Extract the [X, Y] coordinate from the center of the cell holding the provided text.  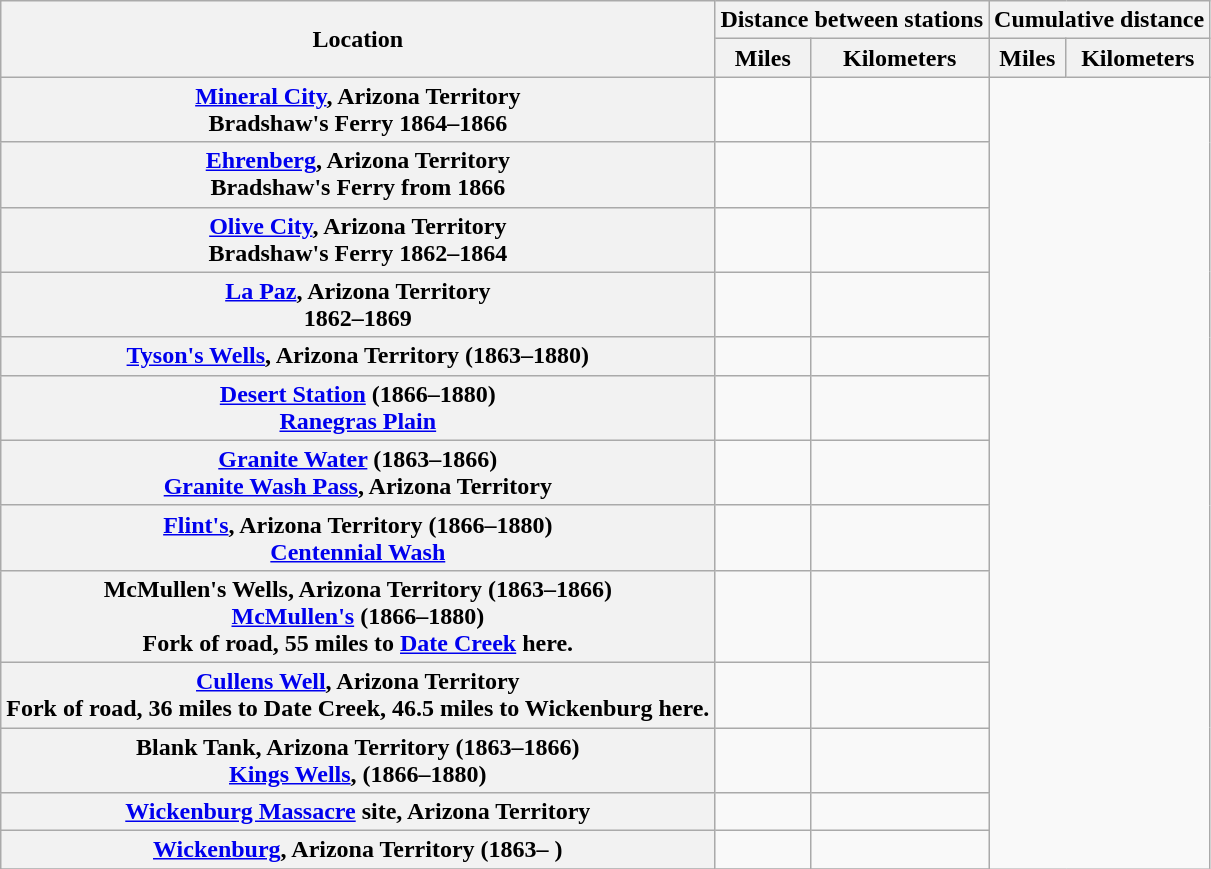
Mineral City, Arizona TerritoryBradshaw's Ferry 1864–1866 [358, 110]
Cumulative distance [1100, 20]
Blank Tank, Arizona Territory (1863–1866) Kings Wells, (1866–1880) [358, 760]
Olive City, Arizona Territory Bradshaw's Ferry 1862–1864 [358, 240]
Desert Station (1866–1880)Ranegras Plain [358, 408]
La Paz, Arizona Territory1862–1869 [358, 304]
McMullen's Wells, Arizona Territory (1863–1866)McMullen's (1866–1880)Fork of road, 55 miles to Date Creek here. [358, 616]
Flint's, Arizona Territory (1866–1880)Centennial Wash [358, 538]
Wickenburg, Arizona Territory (1863– ) [358, 850]
Location [358, 39]
Cullens Well, Arizona Territory Fork of road, 36 miles to Date Creek, 46.5 miles to Wickenburg here. [358, 694]
Tyson's Wells, Arizona Territory (1863–1880) [358, 356]
Wickenburg Massacre site, Arizona Territory [358, 812]
Ehrenberg, Arizona TerritoryBradshaw's Ferry from 1866 [358, 174]
Granite Water (1863–1866)Granite Wash Pass, Arizona Territory [358, 472]
Distance between stations [852, 20]
